For the text-containing cell, return its midpoint in (x, y) coordinate format. 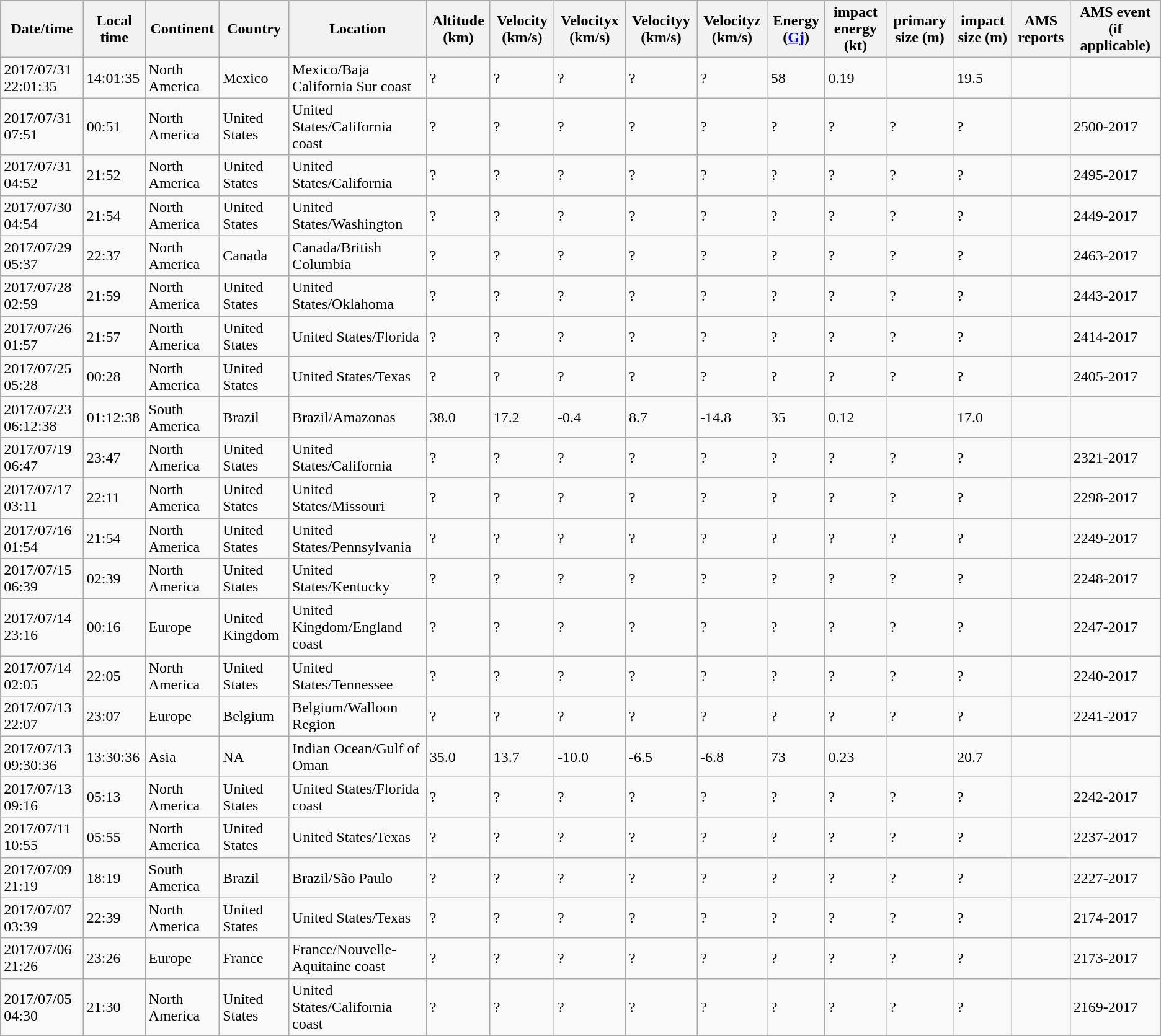
2017/07/13 22:07 (42, 717)
2227-2017 (1115, 878)
Canada/British Columbia (358, 255)
2321-2017 (1115, 458)
Belgium (254, 717)
2443-2017 (1115, 296)
2169-2017 (1115, 1007)
Velocityy (km/s) (661, 29)
23:07 (114, 717)
Location (358, 29)
21:59 (114, 296)
0.19 (856, 78)
2298-2017 (1115, 497)
13:30:36 (114, 756)
2017/07/05 04:30 (42, 1007)
-14.8 (732, 417)
-0.4 (589, 417)
United Kingdom/England coast (358, 627)
2017/07/14 23:16 (42, 627)
2249-2017 (1115, 538)
impact energy (kt) (856, 29)
2449-2017 (1115, 216)
Brazil/São Paulo (358, 878)
Velocity (km/s) (522, 29)
20.7 (982, 756)
2017/07/28 02:59 (42, 296)
38.0 (458, 417)
2017/07/13 09:30:36 (42, 756)
21:52 (114, 175)
2017/07/06 21:26 (42, 959)
2017/07/11 10:55 (42, 837)
France (254, 959)
Asia (182, 756)
2500-2017 (1115, 126)
8.7 (661, 417)
2017/07/14 02:05 (42, 676)
Energy (Gj) (796, 29)
Mexico/Baja California Sur coast (358, 78)
2017/07/25 05:28 (42, 377)
2017/07/16 01:54 (42, 538)
2017/07/19 06:47 (42, 458)
Velocityx (km/s) (589, 29)
Local time (114, 29)
United States/Oklahoma (358, 296)
2463-2017 (1115, 255)
17.0 (982, 417)
2248-2017 (1115, 579)
United States/Tennessee (358, 676)
00:16 (114, 627)
13.7 (522, 756)
17.2 (522, 417)
21:57 (114, 336)
35.0 (458, 756)
2017/07/17 03:11 (42, 497)
0.12 (856, 417)
22:11 (114, 497)
2247-2017 (1115, 627)
Velocityz (km/s) (732, 29)
Mexico (254, 78)
2017/07/15 06:39 (42, 579)
02:39 (114, 579)
impact size (m) (982, 29)
United States/Missouri (358, 497)
01:12:38 (114, 417)
2173-2017 (1115, 959)
2242-2017 (1115, 797)
2414-2017 (1115, 336)
2017/07/31 04:52 (42, 175)
00:28 (114, 377)
73 (796, 756)
United States/Kentucky (358, 579)
22:37 (114, 255)
22:39 (114, 918)
2017/07/23 06:12:38 (42, 417)
AMS event (if applicable) (1115, 29)
18:19 (114, 878)
Country (254, 29)
23:47 (114, 458)
2017/07/26 01:57 (42, 336)
AMS reports (1041, 29)
2017/07/07 03:39 (42, 918)
58 (796, 78)
23:26 (114, 959)
-10.0 (589, 756)
19.5 (982, 78)
Date/time (42, 29)
2017/07/31 22:01:35 (42, 78)
Indian Ocean/Gulf of Oman (358, 756)
primary size (m) (920, 29)
2241-2017 (1115, 717)
2240-2017 (1115, 676)
-6.5 (661, 756)
2174-2017 (1115, 918)
Continent (182, 29)
35 (796, 417)
Brazil/Amazonas (358, 417)
2017/07/30 04:54 (42, 216)
2017/07/31 07:51 (42, 126)
United States/Florida coast (358, 797)
05:13 (114, 797)
05:55 (114, 837)
United States/Pennsylvania (358, 538)
22:05 (114, 676)
NA (254, 756)
Canada (254, 255)
Altitude (km) (458, 29)
21:30 (114, 1007)
United States/Washington (358, 216)
France/Nouvelle-Aquitaine coast (358, 959)
2017/07/13 09:16 (42, 797)
14:01:35 (114, 78)
00:51 (114, 126)
2405-2017 (1115, 377)
-6.8 (732, 756)
0.23 (856, 756)
2017/07/29 05:37 (42, 255)
Belgium/Walloon Region (358, 717)
2017/07/09 21:19 (42, 878)
2237-2017 (1115, 837)
United States/Florida (358, 336)
2495-2017 (1115, 175)
United Kingdom (254, 627)
